Search for the cell housing the specified text and yield its (x, y) center coordinate. 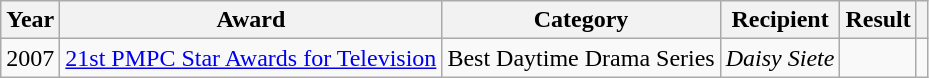
Best Daytime Drama Series (581, 58)
Recipient (780, 20)
2007 (30, 58)
Daisy Siete (780, 58)
Result (878, 20)
21st PMPC Star Awards for Television (251, 58)
Year (30, 20)
Award (251, 20)
Category (581, 20)
